Capture the cell that displays the provided text and extract its [X, Y] central coordinate. 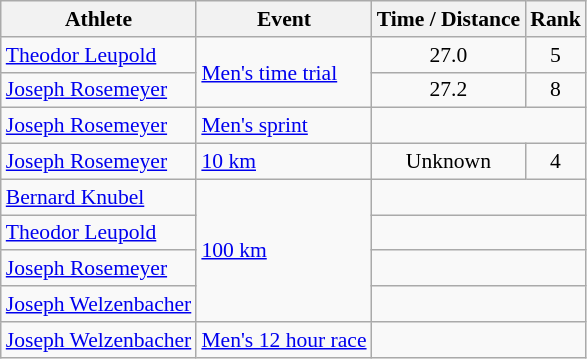
100 km [284, 250]
Time / Distance [449, 19]
5 [556, 55]
Men's time trial [284, 72]
8 [556, 90]
Bernard Knubel [99, 197]
27.2 [449, 90]
10 km [284, 162]
Men's sprint [284, 126]
Athlete [99, 19]
Unknown [449, 162]
4 [556, 162]
Rank [556, 19]
Men's 12 hour race [284, 340]
Event [284, 19]
27.0 [449, 55]
